Search for the cell housing the specified text and yield its [x, y] center coordinate. 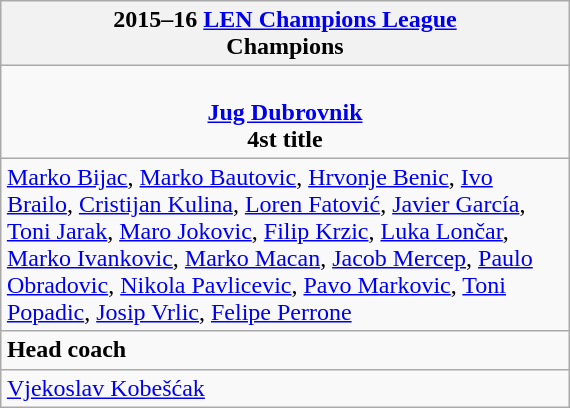
Vjekoslav Kobešćak [284, 388]
Head coach [284, 350]
Jug Dubrovnik4st title [284, 112]
2015–16 LEN Champions LeagueChampions [284, 34]
